Scan for the cell matching the given text and deliver its (x, y) coordinate at center. 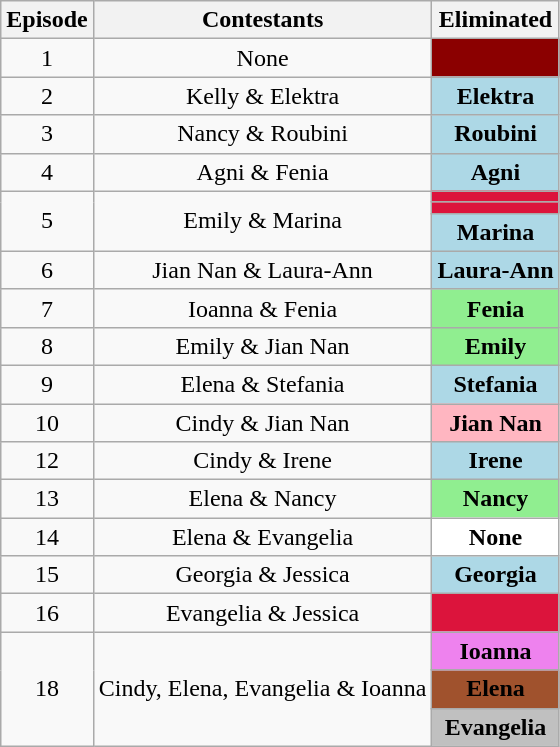
Georgia & Jessica (262, 575)
Evangelia (496, 727)
Eliminated (496, 20)
13 (47, 499)
Elena & Stefania (262, 384)
Kelly & Elektra (262, 96)
7 (47, 308)
Episode (47, 20)
Elektra (496, 96)
14 (47, 537)
1 (47, 58)
Roubini (496, 134)
Emily & Jian Nan (262, 346)
Evangelia & Jessica (262, 613)
12 (47, 461)
Elena & Nancy (262, 499)
Agni & Fenia (262, 172)
6 (47, 270)
Georgia (496, 575)
Stefania (496, 384)
Fenia (496, 308)
Cindy, Elena, Evangelia & Ioanna (262, 689)
16 (47, 613)
3 (47, 134)
8 (47, 346)
Elena (496, 689)
Nancy (496, 499)
Cindy & Irene (262, 461)
Marina (496, 232)
Ioanna (496, 651)
5 (47, 221)
Cindy & Jian Nan (262, 423)
Nancy & Roubini (262, 134)
Contestants (262, 20)
Agni (496, 172)
9 (47, 384)
Jian Nan & Laura-Ann (262, 270)
Emily (496, 346)
2 (47, 96)
Elena & Evangelia (262, 537)
Irene (496, 461)
Emily & Marina (262, 221)
Laura-Ann (496, 270)
15 (47, 575)
4 (47, 172)
Ioanna & Fenia (262, 308)
Jian Nan (496, 423)
18 (47, 689)
10 (47, 423)
